Return the [X, Y] coordinate for the center point of the cell that contains the specified text.  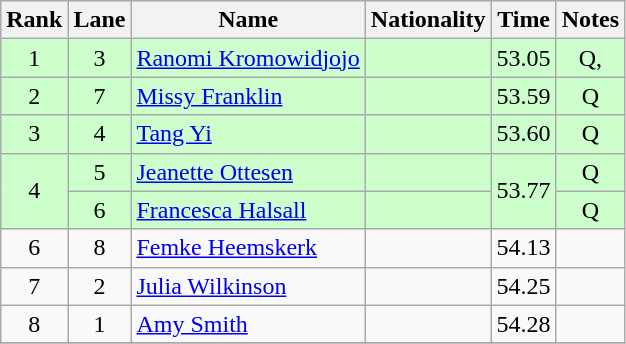
Time [524, 20]
Q, [590, 58]
Missy Franklin [248, 96]
Rank [34, 20]
Nationality [428, 20]
Femke Heemskerk [248, 248]
53.05 [524, 58]
53.60 [524, 134]
Amy Smith [248, 324]
Ranomi Kromowidjojo [248, 58]
53.59 [524, 96]
Lane [100, 20]
5 [100, 172]
54.25 [524, 286]
Tang Yi [248, 134]
53.77 [524, 191]
Jeanette Ottesen [248, 172]
Name [248, 20]
Julia Wilkinson [248, 286]
Notes [590, 20]
54.28 [524, 324]
Francesca Halsall [248, 210]
54.13 [524, 248]
